Scan for the cell matching the given text and deliver its (x, y) coordinate at center. 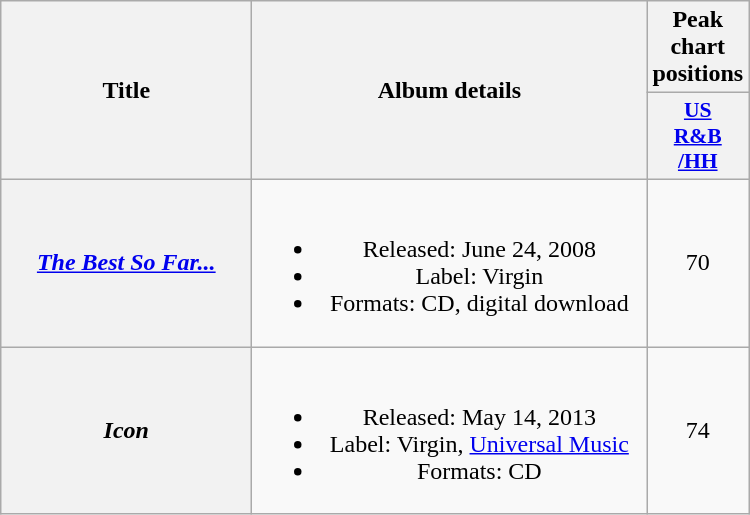
Peak chart positions (698, 47)
Album details (450, 90)
74 (698, 430)
Released: May 14, 2013Label: Virgin, Universal MusicFormats: CD (450, 430)
The Best So Far... (126, 262)
USR&B/HH (698, 136)
Title (126, 90)
Released: June 24, 2008Label: VirginFormats: CD, digital download (450, 262)
Icon (126, 430)
70 (698, 262)
